Output the [X, Y] coordinate of the center of the cell containing the given text.  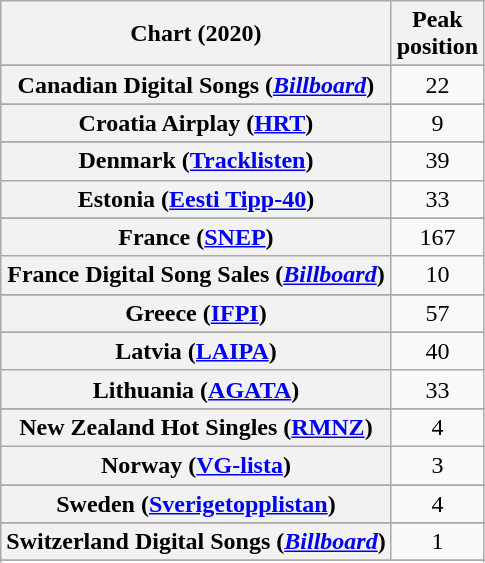
Sweden (Sverigetopplistan) [196, 503]
Switzerland Digital Songs (Billboard) [196, 542]
Estonia (Eesti Tipp-40) [196, 199]
167 [437, 237]
Latvia (LAIPA) [196, 351]
9 [437, 123]
22 [437, 85]
Denmark (Tracklisten) [196, 161]
Chart (2020) [196, 34]
Norway (VG-lista) [196, 465]
France (SNEP) [196, 237]
57 [437, 313]
3 [437, 465]
New Zealand Hot Singles (RMNZ) [196, 427]
40 [437, 351]
France Digital Song Sales (Billboard) [196, 275]
10 [437, 275]
Peakposition [437, 34]
Greece (IFPI) [196, 313]
Croatia Airplay (HRT) [196, 123]
Canadian Digital Songs (Billboard) [196, 85]
39 [437, 161]
1 [437, 542]
Lithuania (AGATA) [196, 389]
